Return the [x, y] coordinate for the center point of the cell that contains the specified text.  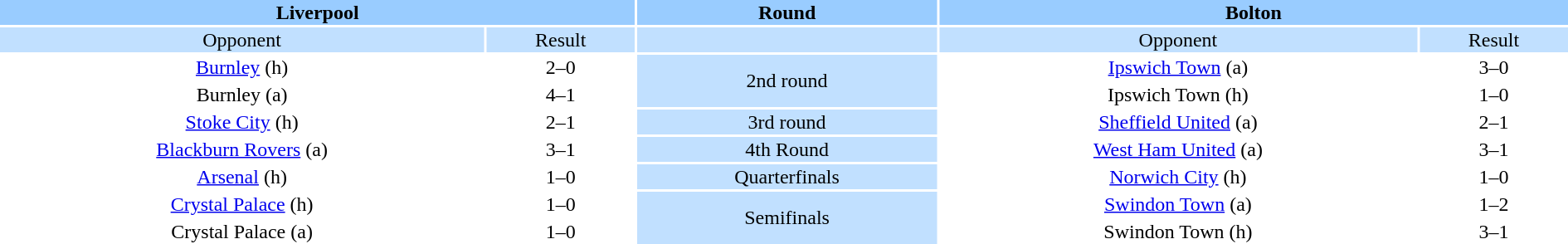
3rd round [786, 122]
Round [786, 12]
Swindon Town (a) [1178, 204]
Sheffield United (a) [1178, 122]
Semifinals [786, 217]
Swindon Town (h) [1178, 232]
Arsenal (h) [242, 177]
Norwich City (h) [1178, 177]
4th Round [786, 149]
4–1 [561, 95]
Ipswich Town (a) [1178, 67]
Quarterfinals [786, 177]
2–0 [561, 67]
Burnley (a) [242, 95]
3–0 [1493, 67]
Burnley (h) [242, 67]
Crystal Palace (a) [242, 232]
Stoke City (h) [242, 122]
2nd round [786, 81]
Liverpool [317, 12]
Crystal Palace (h) [242, 204]
Bolton [1254, 12]
Ipswich Town (h) [1178, 95]
West Ham United (a) [1178, 149]
Blackburn Rovers (a) [242, 149]
1–2 [1493, 204]
